Find where the given text appears and provide that cell's center as [x, y] coordinate. 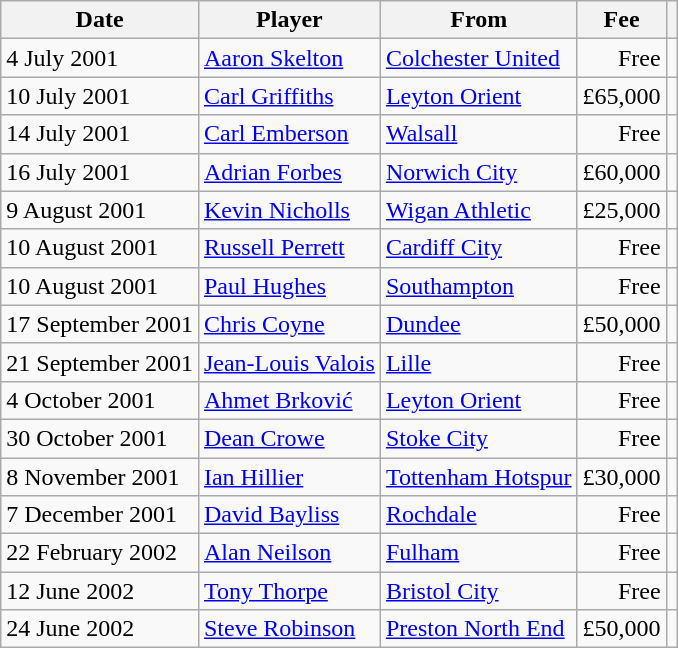
Dundee [478, 324]
Chris Coyne [289, 324]
Walsall [478, 134]
Stoke City [478, 438]
£25,000 [622, 210]
4 July 2001 [100, 58]
4 October 2001 [100, 400]
30 October 2001 [100, 438]
7 December 2001 [100, 515]
8 November 2001 [100, 477]
David Bayliss [289, 515]
12 June 2002 [100, 591]
Rochdale [478, 515]
£60,000 [622, 172]
Bristol City [478, 591]
Wigan Athletic [478, 210]
Lille [478, 362]
Colchester United [478, 58]
Tottenham Hotspur [478, 477]
Dean Crowe [289, 438]
Player [289, 20]
Alan Neilson [289, 553]
Fulham [478, 553]
Jean-Louis Valois [289, 362]
21 September 2001 [100, 362]
Ahmet Brković [289, 400]
Carl Emberson [289, 134]
Paul Hughes [289, 286]
Carl Griffiths [289, 96]
£30,000 [622, 477]
Ian Hillier [289, 477]
Tony Thorpe [289, 591]
Russell Perrett [289, 248]
22 February 2002 [100, 553]
14 July 2001 [100, 134]
17 September 2001 [100, 324]
Preston North End [478, 629]
Date [100, 20]
24 June 2002 [100, 629]
£65,000 [622, 96]
Kevin Nicholls [289, 210]
10 July 2001 [100, 96]
Cardiff City [478, 248]
Adrian Forbes [289, 172]
9 August 2001 [100, 210]
Norwich City [478, 172]
Southampton [478, 286]
Aaron Skelton [289, 58]
16 July 2001 [100, 172]
From [478, 20]
Steve Robinson [289, 629]
Fee [622, 20]
